For the text-containing cell, return its midpoint in [x, y] coordinate format. 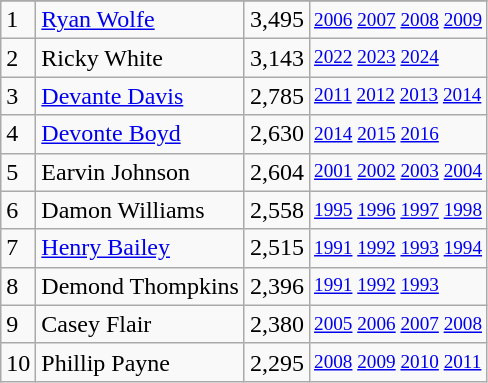
1991 1992 1993 [398, 286]
1991 1992 1993 1994 [398, 248]
2,785 [276, 96]
2,396 [276, 286]
Devonte Boyd [140, 134]
10 [18, 362]
2014 2015 2016 [398, 134]
2,515 [276, 248]
3,495 [276, 20]
3 [18, 96]
Earvin Johnson [140, 172]
8 [18, 286]
4 [18, 134]
2005 2006 2007 2008 [398, 324]
7 [18, 248]
5 [18, 172]
2011 2012 2013 2014 [398, 96]
2008 2009 2010 2011 [398, 362]
2,604 [276, 172]
Devante Davis [140, 96]
Demond Thompkins [140, 286]
Ryan Wolfe [140, 20]
2,380 [276, 324]
Damon Williams [140, 210]
2001 2002 2003 2004 [398, 172]
2,558 [276, 210]
2 [18, 58]
6 [18, 210]
2,630 [276, 134]
Henry Bailey [140, 248]
1 [18, 20]
1995 1996 1997 1998 [398, 210]
2022 2023 2024 [398, 58]
Casey Flair [140, 324]
2006 2007 2008 2009 [398, 20]
2,295 [276, 362]
Phillip Payne [140, 362]
9 [18, 324]
Ricky White [140, 58]
3,143 [276, 58]
